For the text-containing cell, return its midpoint in [x, y] coordinate format. 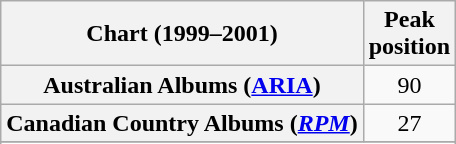
Chart (1999–2001) [182, 34]
Australian Albums (ARIA) [182, 85]
Peakposition [409, 34]
Canadian Country Albums (RPM) [182, 123]
90 [409, 85]
27 [409, 123]
